Find where the given text appears and provide that cell's center as (X, Y) coordinate. 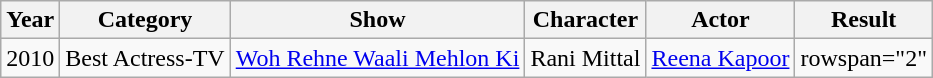
Character (586, 20)
Best Actress-TV (145, 58)
2010 (30, 58)
Actor (720, 20)
Woh Rehne Waali Mehlon Ki (378, 58)
rowspan="2" (864, 58)
Year (30, 20)
Reena Kapoor (720, 58)
Show (378, 20)
Result (864, 20)
Rani Mittal (586, 58)
Category (145, 20)
